Find where the given text appears and provide that cell's center as (x, y) coordinate. 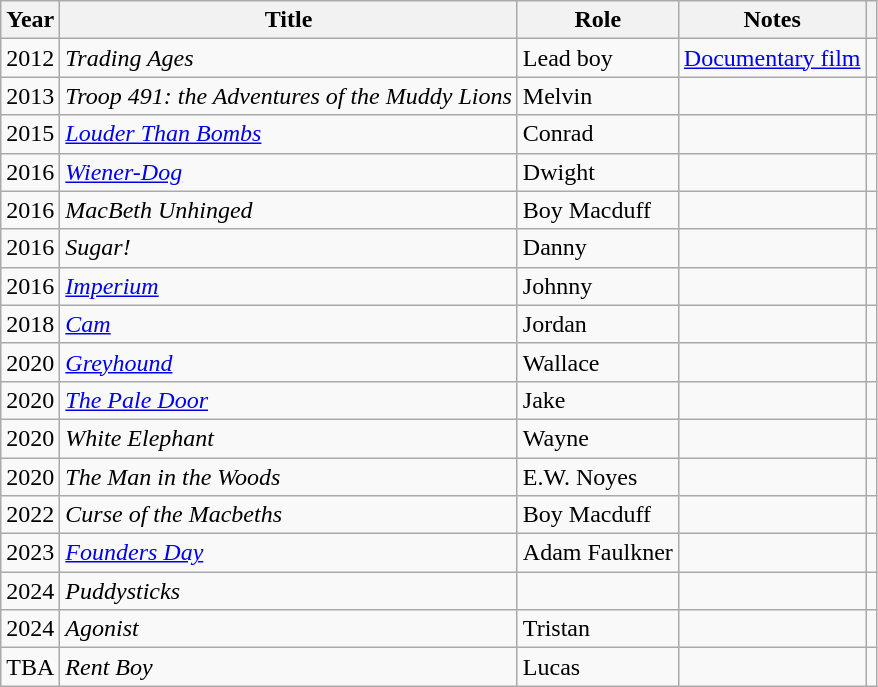
Louder Than Bombs (288, 134)
Jordan (598, 324)
Lead boy (598, 58)
Sugar! (288, 248)
Role (598, 20)
E.W. Noyes (598, 477)
The Pale Door (288, 400)
Troop 491: the Adventures of the Muddy Lions (288, 96)
Wayne (598, 438)
Title (288, 20)
Cam (288, 324)
MacBeth Unhinged (288, 210)
Founders Day (288, 553)
Trading Ages (288, 58)
Dwight (598, 172)
Johnny (598, 286)
White Elephant (288, 438)
Agonist (288, 629)
2023 (30, 553)
2015 (30, 134)
Documentary film (772, 58)
TBA (30, 667)
Greyhound (288, 362)
2018 (30, 324)
Puddysticks (288, 591)
Jake (598, 400)
Wiener-Dog (288, 172)
Curse of the Macbeths (288, 515)
Imperium (288, 286)
Tristan (598, 629)
2013 (30, 96)
Notes (772, 20)
Melvin (598, 96)
Wallace (598, 362)
Year (30, 20)
Conrad (598, 134)
Danny (598, 248)
Lucas (598, 667)
Rent Boy (288, 667)
The Man in the Woods (288, 477)
2012 (30, 58)
2022 (30, 515)
Adam Faulkner (598, 553)
